Detect which cell encompasses the target text, then output its [x, y] center coordinate. 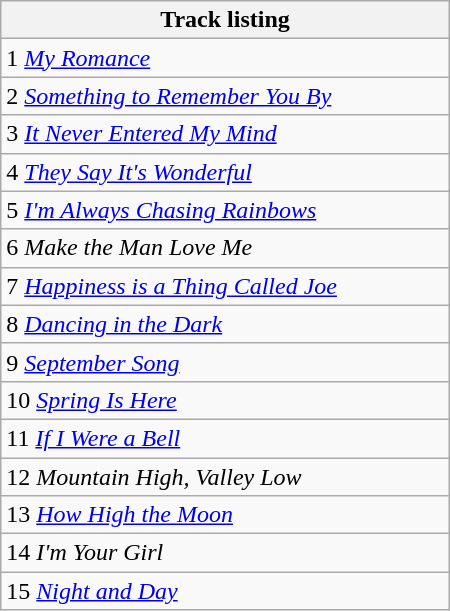
7 Happiness is a Thing Called Joe [225, 286]
3 It Never Entered My Mind [225, 134]
Track listing [225, 20]
1 My Romance [225, 58]
14 I'm Your Girl [225, 553]
4 They Say It's Wonderful [225, 172]
2 Something to Remember You By [225, 96]
10 Spring Is Here [225, 400]
11 If I Were a Bell [225, 438]
15 Night and Day [225, 591]
6 Make the Man Love Me [225, 248]
8 Dancing in the Dark [225, 324]
5 I'm Always Chasing Rainbows [225, 210]
13 How High the Moon [225, 515]
12 Mountain High, Valley Low [225, 477]
9 September Song [225, 362]
